Find where the given text appears and provide that cell's center as [X, Y] coordinate. 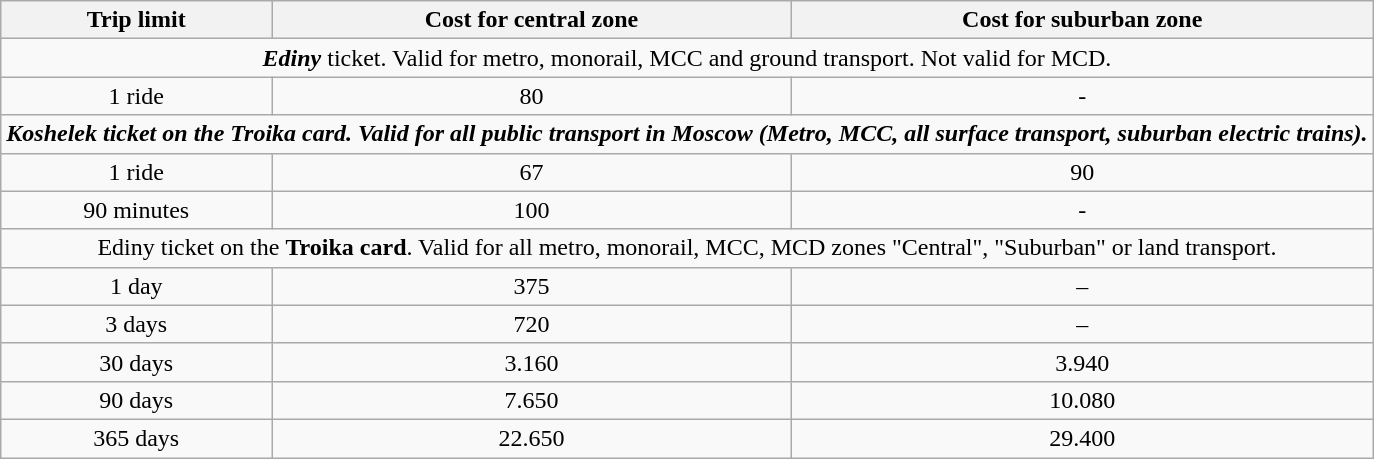
720 [532, 324]
375 [532, 286]
Cost for suburban zone [1082, 20]
30 days [136, 362]
22.650 [532, 438]
10.080 [1082, 400]
90 minutes [136, 210]
90 [1082, 172]
Ediny ticket on the Troika card. Valid for all metro, monorail, MCC, MCD zones "Central", "Suburban" or land transport. [687, 248]
Ediny ticket. Valid for metro, monorail, MCC and ground transport. Not valid for MCD. [687, 58]
1 day [136, 286]
Trip limit [136, 20]
3.940 [1082, 362]
90 days [136, 400]
100 [532, 210]
Cost for central zone [532, 20]
80 [532, 96]
3.160 [532, 362]
365 days [136, 438]
Koshelek ticket on the Troika card. Valid for all public transport in Moscow (Metro, MCC, all surface transport, suburban electric trains). [687, 134]
29.400 [1082, 438]
67 [532, 172]
3 days [136, 324]
7.650 [532, 400]
